Locate the cell with the specified text and output its (X, Y) center coordinate. 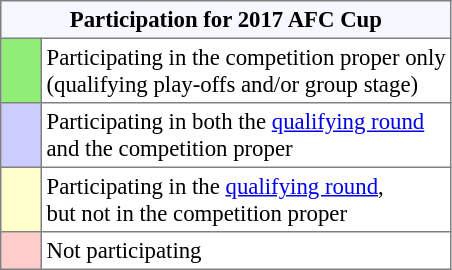
Participation for 2017 AFC Cup (226, 20)
Participating in the qualifying round,but not in the competition proper (246, 199)
Not participating (246, 251)
Participating in the competition proper only(qualifying play-offs and/or group stage) (246, 70)
Participating in both the qualifying roundand the competition proper (246, 135)
